Output the [X, Y] coordinate of the center of the cell containing the given text.  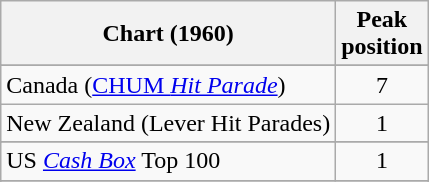
US Cash Box Top 100 [168, 161]
7 [382, 85]
Canada (CHUM Hit Parade) [168, 85]
New Zealand (Lever Hit Parades) [168, 123]
Peakposition [382, 34]
Chart (1960) [168, 34]
